Find where the given text appears and provide that cell's center as (X, Y) coordinate. 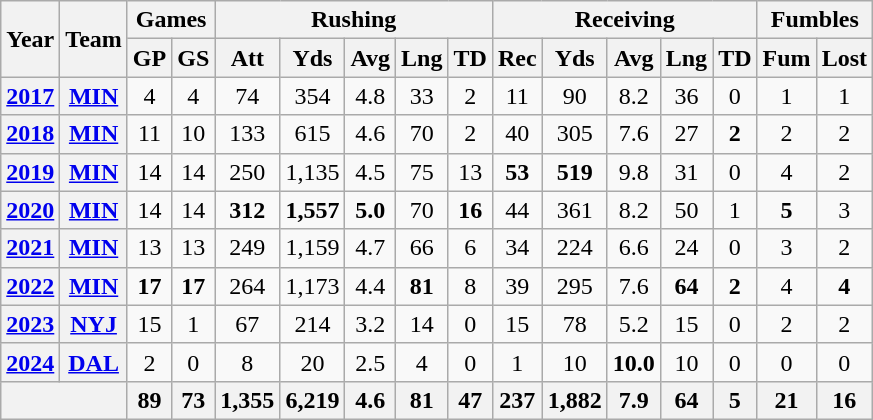
5.2 (634, 324)
264 (248, 286)
2022 (30, 286)
78 (574, 324)
75 (422, 172)
66 (422, 248)
73 (194, 400)
Team (94, 39)
36 (686, 96)
2024 (30, 362)
34 (517, 248)
237 (517, 400)
10.0 (634, 362)
27 (686, 134)
Fum (786, 58)
250 (248, 172)
361 (574, 210)
1,557 (312, 210)
24 (686, 248)
2020 (30, 210)
3.2 (370, 324)
295 (574, 286)
2023 (30, 324)
214 (312, 324)
90 (574, 96)
7.9 (634, 400)
312 (248, 210)
DAL (94, 362)
6 (470, 248)
305 (574, 134)
2019 (30, 172)
9.8 (634, 172)
1,882 (574, 400)
GP (149, 58)
1,159 (312, 248)
249 (248, 248)
1,173 (312, 286)
6.6 (634, 248)
33 (422, 96)
Rec (517, 58)
39 (517, 286)
Year (30, 39)
4.4 (370, 286)
2.5 (370, 362)
GS (194, 58)
2021 (30, 248)
31 (686, 172)
21 (786, 400)
5.0 (370, 210)
2018 (30, 134)
4.5 (370, 172)
20 (312, 362)
Lost (844, 58)
4.8 (370, 96)
4.7 (370, 248)
50 (686, 210)
6,219 (312, 400)
Att (248, 58)
224 (574, 248)
44 (517, 210)
133 (248, 134)
40 (517, 134)
615 (312, 134)
354 (312, 96)
Fumbles (814, 20)
2017 (30, 96)
Rushing (354, 20)
Receiving (624, 20)
74 (248, 96)
1,355 (248, 400)
Games (170, 20)
NYJ (94, 324)
67 (248, 324)
47 (470, 400)
1,135 (312, 172)
89 (149, 400)
519 (574, 172)
53 (517, 172)
